Search for the cell housing the specified text and yield its (x, y) center coordinate. 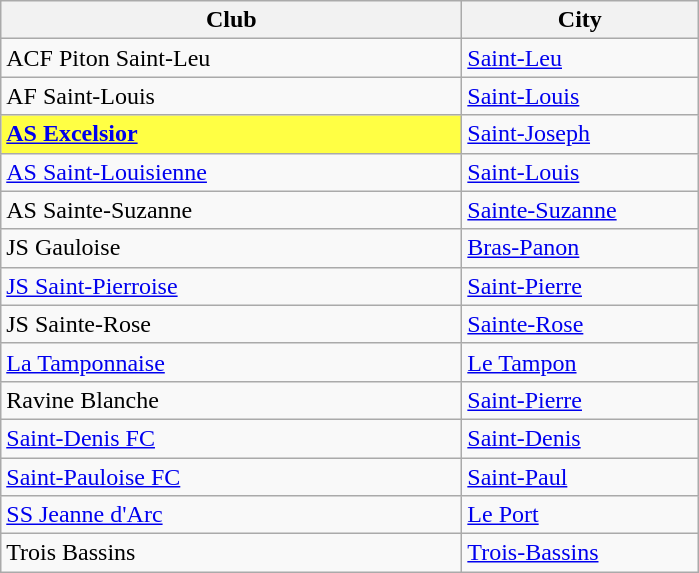
Saint-Denis FC (232, 438)
Ravine Blanche (232, 400)
City (580, 20)
La Tamponnaise (232, 362)
AS Excelsior (232, 134)
Sainte-Rose (580, 324)
Bras-Panon (580, 248)
Saint-Denis (580, 438)
AS Saint-Louisienne (232, 172)
Trois-Bassins (580, 553)
Club (232, 20)
JS Gauloise (232, 248)
ACF Piton Saint-Leu (232, 58)
Le Port (580, 515)
Saint-Leu (580, 58)
JS Sainte-Rose (232, 324)
Trois Bassins (232, 553)
AS Sainte-Suzanne (232, 210)
Saint-Paul (580, 477)
Saint-Joseph (580, 134)
AF Saint-Louis (232, 96)
Saint-Pauloise FC (232, 477)
Le Tampon (580, 362)
SS Jeanne d'Arc (232, 515)
JS Saint-Pierroise (232, 286)
Sainte-Suzanne (580, 210)
